Determine the (x, y) coordinate at the center of the cell enclosing the given text.  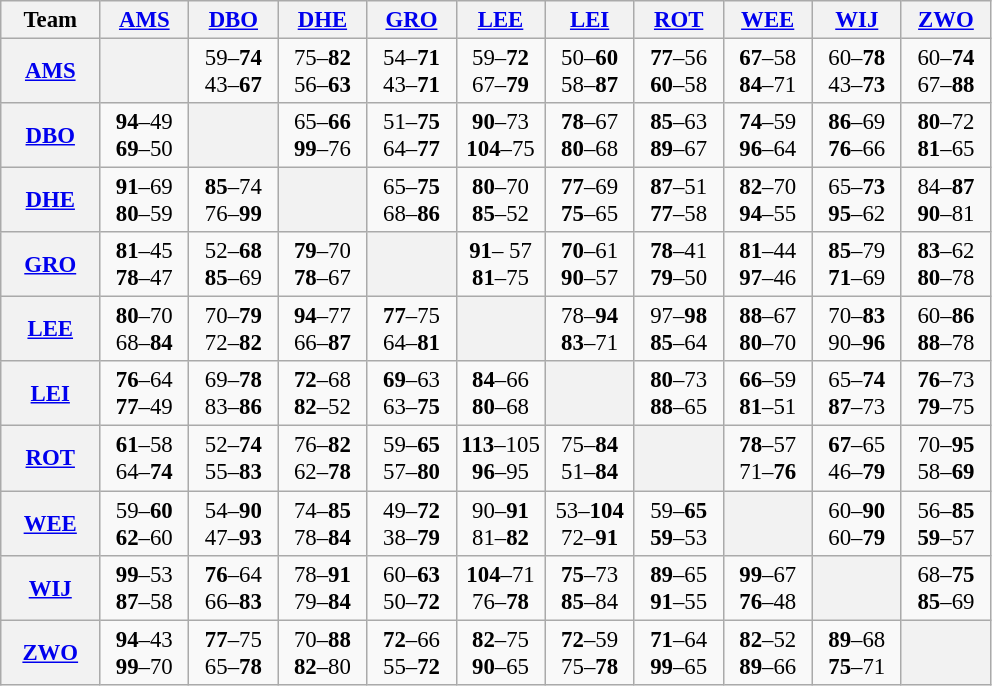
74–5996–64 (768, 136)
53–10472–91 (590, 524)
84–6680–68 (500, 394)
89–6591–55 (678, 588)
59–74 43–67 (234, 72)
78–6780–68 (590, 136)
52–7455–83 (234, 458)
49–7238–79 (412, 524)
70–9558–69 (946, 458)
99–6776–48 (768, 588)
60–9060–79 (856, 524)
72–6882–52 (322, 394)
78–57 71–76 (768, 458)
59–6559–53 (678, 524)
88–6780–70 (768, 330)
76–73 79–75 (946, 394)
71–64 99–65 (678, 652)
50–6058–87 (590, 72)
76–6477–49 (144, 394)
85–6389–67 (678, 136)
78–4179–50 (678, 264)
80–7388–65 (678, 394)
87–5177–58 (678, 200)
81–4578–47 (144, 264)
90–9181–82 (500, 524)
99–5387–58 (144, 588)
84–8790–81 (946, 200)
85–7476–99 (234, 200)
60–6350–72 (412, 588)
70–8882–80 (322, 652)
77–5660–58 (678, 72)
77–7564–81 (412, 330)
61–5864–74 (144, 458)
52–6885–69 (234, 264)
91– 5781–75 (500, 264)
80–7281–65 (946, 136)
91–6980–59 (144, 200)
90–73104–75 (500, 136)
51–7564–77 (412, 136)
69–7883–86 (234, 394)
67–5884–71 (768, 72)
80–7085–52 (500, 200)
76–8262–78 (322, 458)
68–7585–69 (946, 588)
75–8256–63 (322, 72)
82–5289–66 (768, 652)
69–6363–75 (412, 394)
74–8578–84 (322, 524)
83–6280–78 (946, 264)
86–6976–66 (856, 136)
80–7068–84 (144, 330)
72–6655–72 (412, 652)
75–8451–84 (590, 458)
94–4969–50 (144, 136)
59–6062–60 (144, 524)
78–9179–84 (322, 588)
94–4399–70 (144, 652)
85–79 71–69 (856, 264)
65–66 99–76 (322, 136)
77–7565–78 (234, 652)
59–6557–80 (412, 458)
54–7143–71 (412, 72)
77–6975–65 (590, 200)
89–6875–71 (856, 652)
94–7766–87 (322, 330)
66–5981–51 (768, 394)
65–7487–73 (856, 394)
56–8559–57 (946, 524)
Team (50, 20)
104–7176–78 (500, 588)
75–73 85–84 (590, 588)
70–6190–57 (590, 264)
60–86 88–78 (946, 330)
60–7843–73 (856, 72)
54–9047–93 (234, 524)
76–6466–83 (234, 588)
65–7395–62 (856, 200)
78–9483–71 (590, 330)
82–7590–65 (500, 652)
81–4497–46 (768, 264)
59–7267–79 (500, 72)
113–10596–95 (500, 458)
70–7972–82 (234, 330)
97–9885–64 (678, 330)
79–7078–67 (322, 264)
67–6546–79 (856, 458)
65–7568–86 (412, 200)
82–7094–55 (768, 200)
70–8390–96 (856, 330)
60–7467–88 (946, 72)
72–5975–78 (590, 652)
